Return (x, y) of the center of cell containing provided text 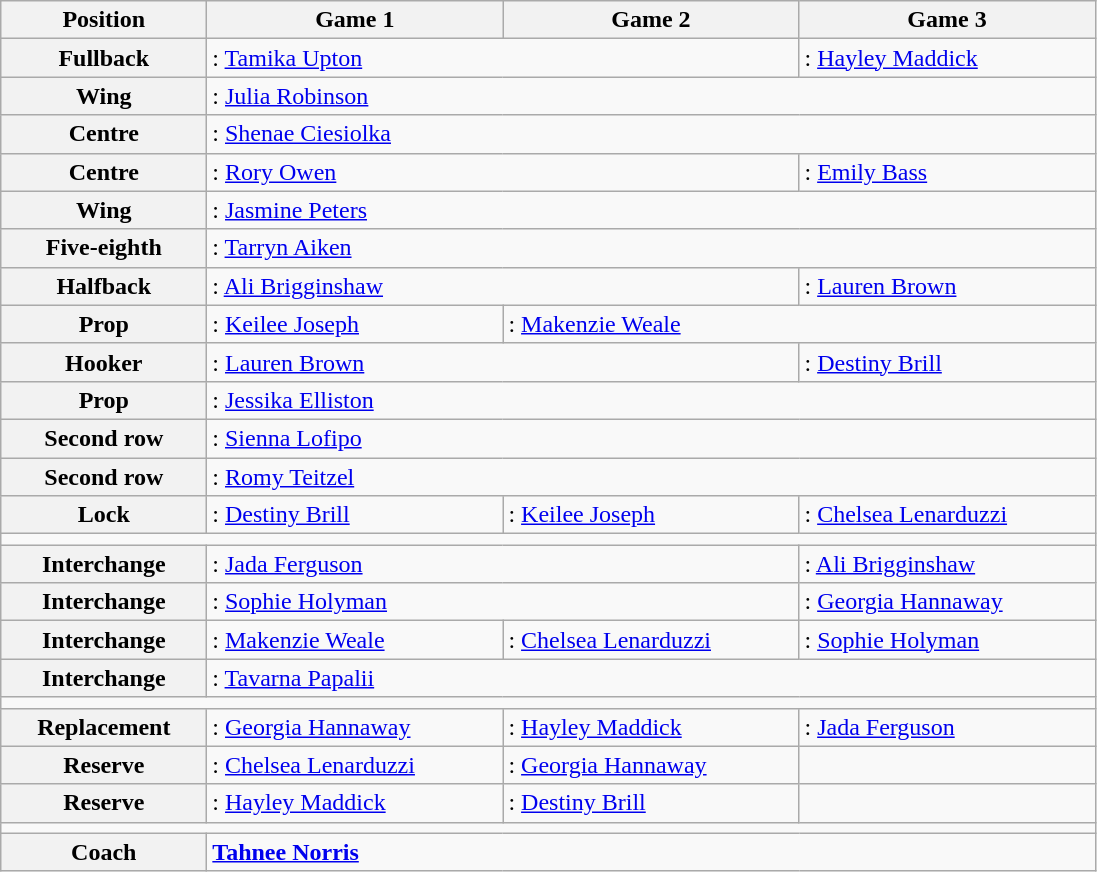
: Romy Teitzel (651, 477)
Position (104, 20)
: Shenae Ciesiolka (651, 134)
Halfback (104, 286)
Game 1 (355, 20)
Tahnee Norris (651, 852)
: Rory Owen (503, 172)
: Tamika Upton (503, 58)
Replacement (104, 727)
Game 2 (651, 20)
: Jasmine Peters (651, 210)
Coach (104, 852)
: Julia Robinson (651, 96)
Hooker (104, 362)
Five-eighth (104, 248)
Lock (104, 515)
: Sienna Lofipo (651, 438)
: Tavarna Papalii (651, 678)
: Jessika Elliston (651, 400)
: Tarryn Aiken (651, 248)
Game 3 (947, 20)
Fullback (104, 58)
: Emily Bass (947, 172)
